Pinpoint the cell where the given text exists, returning its [x, y] midpoint coordinate. 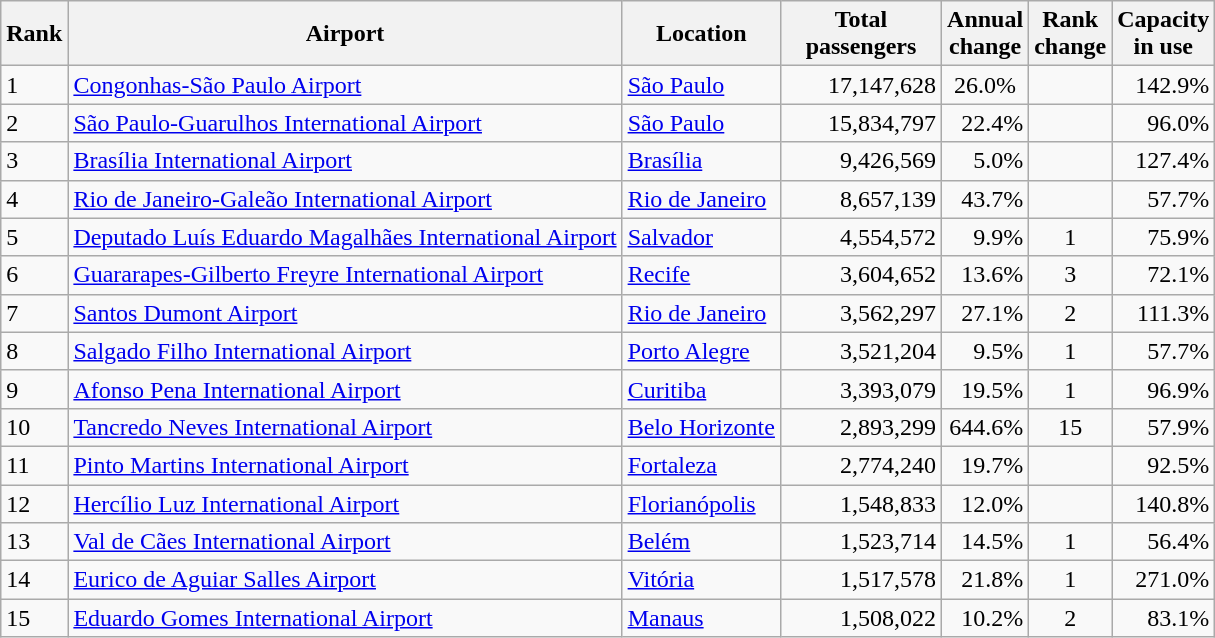
72.1% [1164, 275]
Airport [345, 34]
2,774,240 [860, 465]
1,508,022 [860, 618]
21.8% [986, 580]
Florianópolis [701, 503]
Afonso Pena International Airport [345, 389]
3,562,297 [860, 313]
Rank [34, 34]
1,523,714 [860, 542]
96.0% [1164, 123]
São Paulo-Guarulhos International Airport [345, 123]
22.4% [986, 123]
Hercílio Luz International Airport [345, 503]
Brasília [701, 161]
1,517,578 [860, 580]
9.9% [986, 237]
57.9% [1164, 427]
Eduardo Gomes International Airport [345, 618]
Recife [701, 275]
15,834,797 [860, 123]
1,548,833 [860, 503]
Capacityin use [1164, 34]
9,426,569 [860, 161]
3,604,652 [860, 275]
Eurico de Aguiar Salles Airport [345, 580]
271.0% [1164, 580]
12 [34, 503]
2,893,299 [860, 427]
Val de Cães International Airport [345, 542]
75.9% [1164, 237]
56.4% [1164, 542]
8,657,139 [860, 199]
9 [34, 389]
96.9% [1164, 389]
92.5% [1164, 465]
644.6% [986, 427]
Belém [701, 542]
4,554,572 [860, 237]
Fortaleza [701, 465]
Curitiba [701, 389]
Santos Dumont Airport [345, 313]
13.6% [986, 275]
127.4% [1164, 161]
Totalpassengers [860, 34]
8 [34, 351]
19.7% [986, 465]
Porto Alegre [701, 351]
3,521,204 [860, 351]
26.0% [986, 85]
6 [34, 275]
83.1% [1164, 618]
142.9% [1164, 85]
5 [34, 237]
Annualchange [986, 34]
4 [34, 199]
Tancredo Neves International Airport [345, 427]
17,147,628 [860, 85]
Vitória [701, 580]
14.5% [986, 542]
10 [34, 427]
Salgado Filho International Airport [345, 351]
11 [34, 465]
Salvador [701, 237]
Brasília International Airport [345, 161]
Deputado Luís Eduardo Magalhães International Airport [345, 237]
111.3% [1164, 313]
5.0% [986, 161]
19.5% [986, 389]
43.7% [986, 199]
7 [34, 313]
Location [701, 34]
Manaus [701, 618]
10.2% [986, 618]
3,393,079 [860, 389]
Guararapes-Gilberto Freyre International Airport [345, 275]
12.0% [986, 503]
Pinto Martins International Airport [345, 465]
Rankchange [1070, 34]
Congonhas-São Paulo Airport [345, 85]
27.1% [986, 313]
Rio de Janeiro-Galeão International Airport [345, 199]
9.5% [986, 351]
Belo Horizonte [701, 427]
13 [34, 542]
14 [34, 580]
140.8% [1164, 503]
